Locate the cell with the specified text and output its (X, Y) center coordinate. 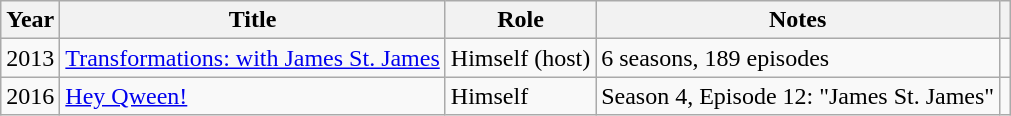
Himself (520, 96)
Role (520, 20)
2013 (30, 58)
Title (253, 20)
Himself (host) (520, 58)
Season 4, Episode 12: "James St. James" (798, 96)
Year (30, 20)
Hey Qween! (253, 96)
2016 (30, 96)
Notes (798, 20)
Transformations: with James St. James (253, 58)
6 seasons, 189 episodes (798, 58)
